Locate the cell with the specified text and output its [X, Y] center coordinate. 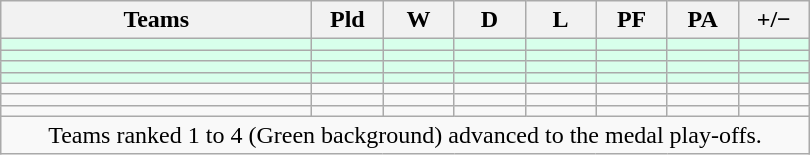
W [418, 20]
PF [632, 20]
Teams ranked 1 to 4 (Green background) advanced to the medal play-offs. [405, 135]
PA [702, 20]
Pld [348, 20]
L [560, 20]
D [490, 20]
Teams [156, 20]
+/− [774, 20]
